Scan for the cell matching the given text and deliver its [x, y] coordinate at center. 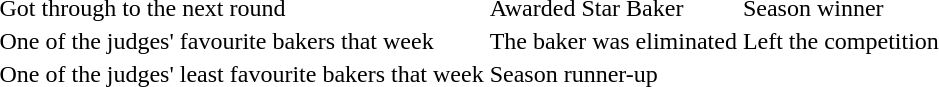
The baker was eliminated [613, 41]
